Search for the cell housing the specified text and yield its [x, y] center coordinate. 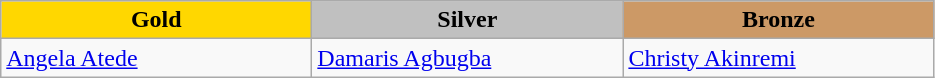
Silver [468, 20]
Bronze [778, 20]
Christy Akinremi [778, 58]
Damaris Agbugba [468, 58]
Gold [156, 20]
Angela Atede [156, 58]
